Identify which cell holds the provided text, then report its (x, y) central coordinate. 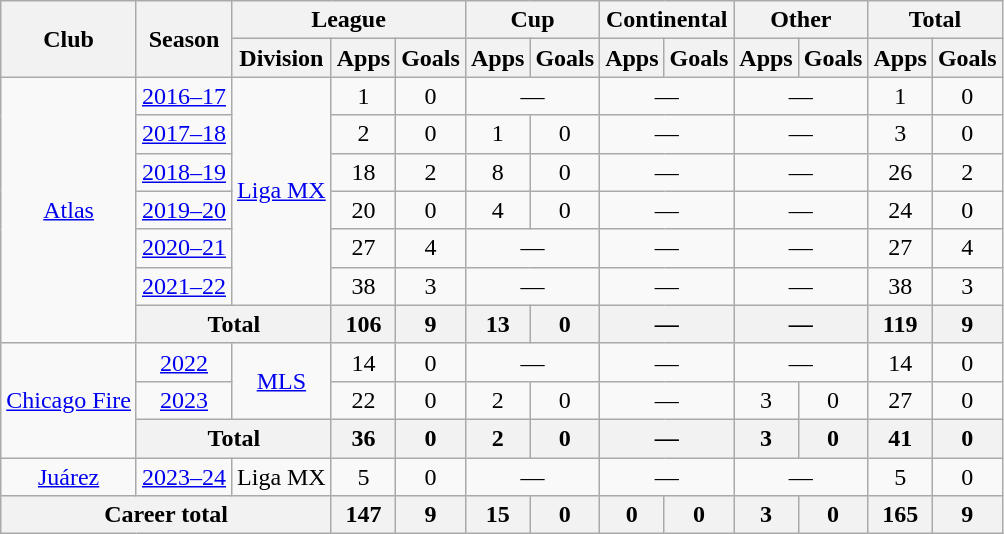
2023 (184, 400)
Atlas (69, 210)
41 (900, 438)
18 (363, 172)
8 (497, 172)
Career total (166, 515)
Other (801, 20)
Juárez (69, 477)
20 (363, 210)
106 (363, 324)
Chicago Fire (69, 400)
165 (900, 515)
2021–22 (184, 286)
Season (184, 39)
Division (282, 58)
Cup (532, 20)
36 (363, 438)
League (349, 20)
2022 (184, 362)
119 (900, 324)
2020–21 (184, 248)
22 (363, 400)
2017–18 (184, 134)
2018–19 (184, 172)
2016–17 (184, 96)
13 (497, 324)
15 (497, 515)
MLS (282, 381)
2023–24 (184, 477)
26 (900, 172)
2019–20 (184, 210)
24 (900, 210)
Continental (667, 20)
147 (363, 515)
Club (69, 39)
